Pinpoint the cell where the given text exists, returning its [x, y] midpoint coordinate. 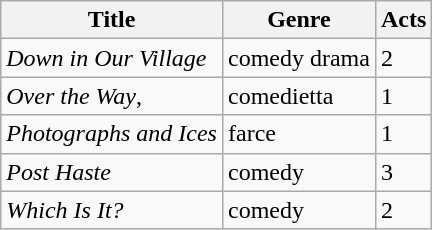
comedy drama [298, 58]
Genre [298, 20]
Down in Our Village [112, 58]
Over the Way, [112, 96]
Acts [403, 20]
Title [112, 20]
Post Haste [112, 172]
Photographs and Ices [112, 134]
comedietta [298, 96]
farce [298, 134]
3 [403, 172]
Which Is It? [112, 210]
